Output the (x, y) coordinate of the center of the cell containing the given text.  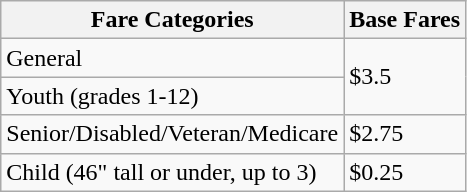
Child (46" tall or under, up to 3) (172, 172)
$3.5 (405, 77)
$0.25 (405, 172)
$2.75 (405, 134)
Senior/Disabled/Veteran/Medicare (172, 134)
General (172, 58)
Youth (grades 1-12) (172, 96)
Fare Categories (172, 20)
Base Fares (405, 20)
